For the text-containing cell, return its midpoint in [x, y] coordinate format. 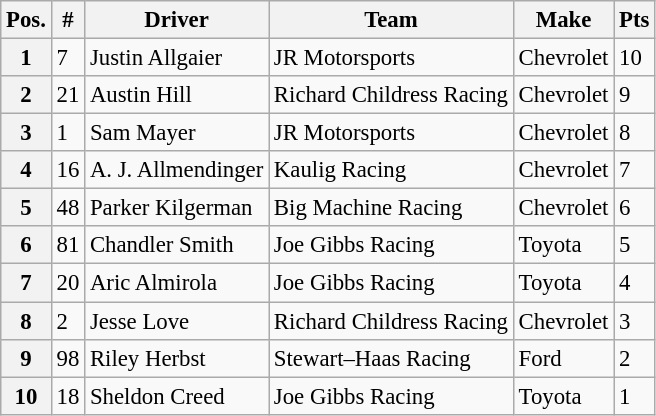
Kaulig Racing [392, 170]
18 [68, 396]
Chandler Smith [177, 245]
20 [68, 283]
Sheldon Creed [177, 396]
98 [68, 358]
Sam Mayer [177, 133]
Team [392, 20]
Big Machine Racing [392, 208]
Riley Herbst [177, 358]
Ford [563, 358]
Aric Almirola [177, 283]
A. J. Allmendinger [177, 170]
16 [68, 170]
Make [563, 20]
Parker Kilgerman [177, 208]
# [68, 20]
Jesse Love [177, 321]
Driver [177, 20]
21 [68, 95]
Pos. [26, 20]
Stewart–Haas Racing [392, 358]
Justin Allgaier [177, 58]
Pts [634, 20]
48 [68, 208]
81 [68, 245]
Austin Hill [177, 95]
